Search for the cell housing the specified text and yield its [x, y] center coordinate. 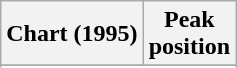
Chart (1995) [72, 34]
Peakposition [189, 34]
